Search for the cell housing the specified text and yield its (x, y) center coordinate. 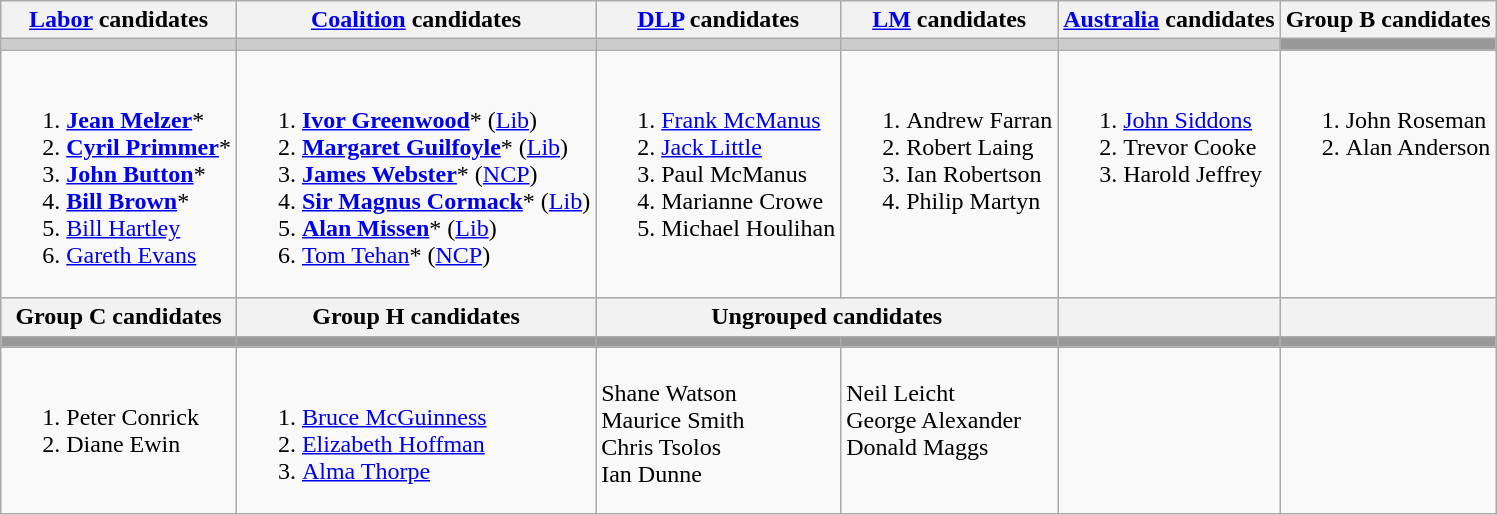
John SiddonsTrevor CookeHarold Jeffrey (1169, 174)
Labor candidates (119, 20)
Frank McManusJack LittlePaul McManusMarianne CroweMichael Houlihan (718, 174)
Ungrouped candidates (827, 317)
LM candidates (950, 20)
Group H candidates (416, 317)
Jean Melzer*Cyril Primmer*John Button*Bill Brown*Bill HartleyGareth Evans (119, 174)
Group B candidates (1388, 20)
Bruce McGuinnessElizabeth HoffmanAlma Thorpe (416, 430)
John RosemanAlan Anderson (1388, 174)
DLP candidates (718, 20)
Peter ConrickDiane Ewin (119, 430)
Shane Watson Maurice Smith Chris Tsolos Ian Dunne (718, 430)
Neil Leicht George Alexander Donald Maggs (950, 430)
Australia candidates (1169, 20)
Andrew FarranRobert LaingIan RobertsonPhilip Martyn (950, 174)
Ivor Greenwood* (Lib)Margaret Guilfoyle* (Lib)James Webster* (NCP)Sir Magnus Cormack* (Lib)Alan Missen* (Lib)Tom Tehan* (NCP) (416, 174)
Coalition candidates (416, 20)
Group C candidates (119, 317)
